Pinpoint the cell where the given text exists, returning its [x, y] midpoint coordinate. 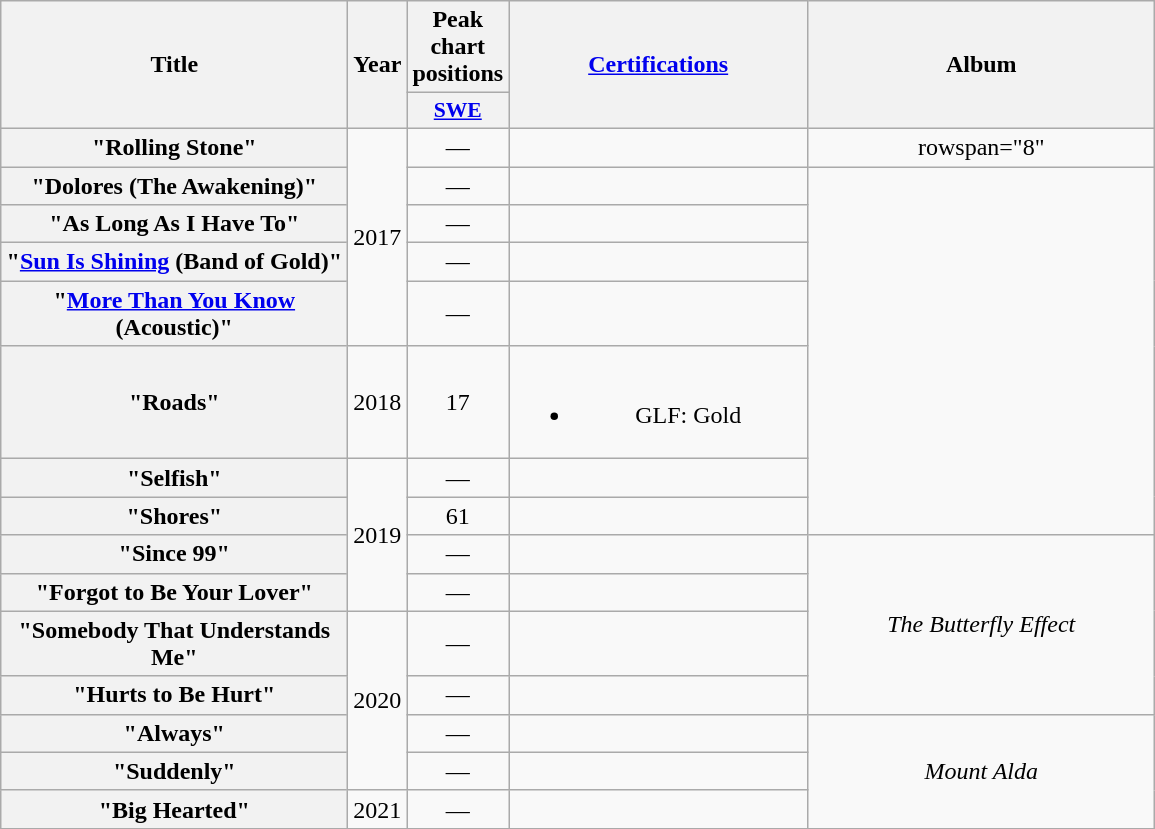
"Hurts to Be Hurt" [174, 695]
"More Than You Know (Acoustic)" [174, 314]
"Always" [174, 733]
SWE [458, 111]
"Big Hearted" [174, 809]
17 [458, 402]
Peak chart positions [458, 47]
"Roads" [174, 402]
2018 [378, 402]
Certifications [658, 65]
The Butterfly Effect [982, 624]
"Rolling Stone" [174, 147]
rowspan="8" [982, 147]
2020 [378, 700]
"Somebody That Understands Me" [174, 644]
"Selfish" [174, 478]
GLF: Gold [658, 402]
2017 [378, 236]
"As Long As I Have To" [174, 224]
"Forgot to Be Your Lover" [174, 592]
"Shores" [174, 516]
61 [458, 516]
2021 [378, 809]
Mount Alda [982, 771]
"Since 99" [174, 554]
Year [378, 65]
"Dolores (The Awakening)" [174, 185]
Album [982, 65]
Title [174, 65]
2019 [378, 535]
"Sun Is Shining (Band of Gold)" [174, 262]
"Suddenly" [174, 771]
